Output the (x, y) coordinate of the center of the cell containing the given text.  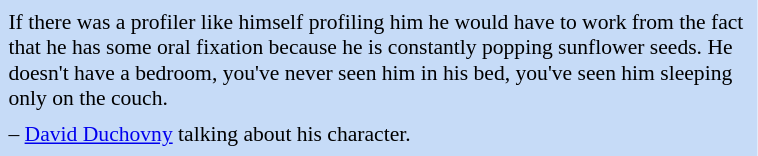
– David Duchovny talking about his character. (378, 134)
